Determine the (x, y) coordinate at the center of the cell enclosing the given text.  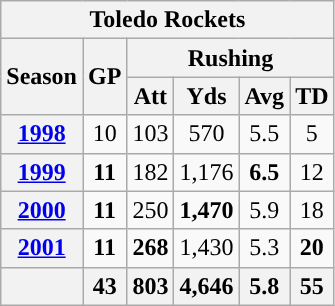
103 (150, 134)
5.3 (264, 248)
5.5 (264, 134)
5.8 (264, 286)
1999 (42, 172)
4,646 (206, 286)
5.9 (264, 210)
2000 (42, 210)
1998 (42, 134)
Season (42, 77)
43 (104, 286)
Rushing (230, 58)
Yds (206, 96)
182 (150, 172)
803 (150, 286)
268 (150, 248)
1,430 (206, 248)
1,470 (206, 210)
Avg (264, 96)
18 (312, 210)
Att (150, 96)
12 (312, 172)
570 (206, 134)
6.5 (264, 172)
1,176 (206, 172)
5 (312, 134)
2001 (42, 248)
10 (104, 134)
GP (104, 77)
250 (150, 210)
55 (312, 286)
20 (312, 248)
TD (312, 96)
Toledo Rockets (168, 20)
